Search for the cell housing the specified text and yield its [X, Y] center coordinate. 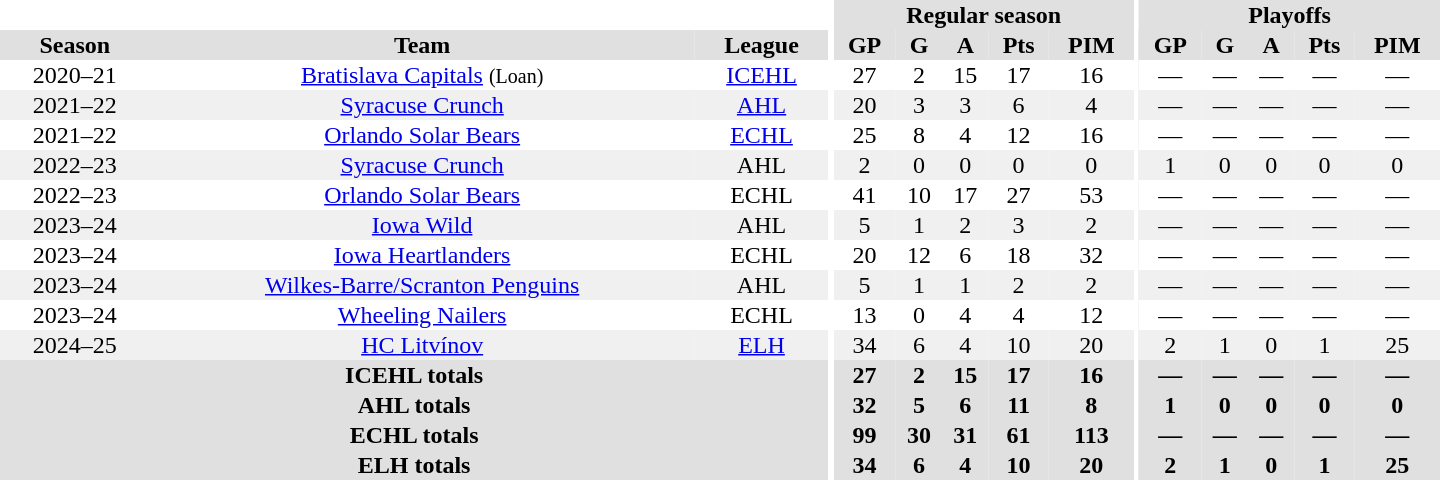
AHL totals [414, 405]
Season [75, 45]
Iowa Wild [422, 225]
ICEHL totals [414, 375]
99 [864, 435]
League [762, 45]
13 [864, 315]
ICEHL [762, 75]
113 [1092, 435]
41 [864, 195]
Wheeling Nailers [422, 315]
Wilkes-Barre/Scranton Penguins [422, 285]
Regular season [984, 15]
HC Litvínov [422, 345]
30 [919, 435]
11 [1019, 405]
18 [1019, 255]
ELH [762, 345]
Playoffs [1290, 15]
61 [1019, 435]
Bratislava Capitals (Loan) [422, 75]
31 [965, 435]
Team [422, 45]
ELH totals [414, 465]
53 [1092, 195]
2020–21 [75, 75]
Iowa Heartlanders [422, 255]
ECHL totals [414, 435]
2024–25 [75, 345]
